Detect which cell encompasses the target text, then output its (x, y) center coordinate. 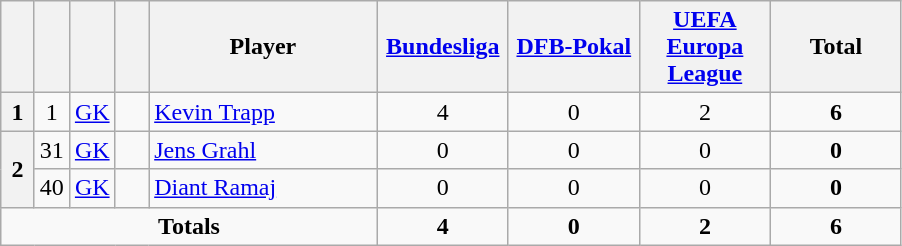
Totals (189, 226)
31 (52, 150)
UEFA Europa League (704, 47)
Diant Ramaj (264, 188)
40 (52, 188)
Jens Grahl (264, 150)
Bundesliga (442, 47)
Kevin Trapp (264, 112)
Total (836, 47)
Player (264, 47)
DFB-Pokal (574, 47)
